Provide the (x, y) coordinate of the cell's center where the given text is located.  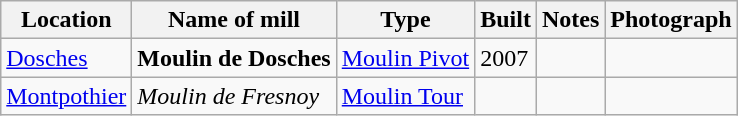
Notes (570, 20)
Photograph (671, 20)
Montpothier (66, 96)
Name of mill (234, 20)
Type (405, 20)
Moulin Tour (405, 96)
2007 (506, 58)
Built (506, 20)
Moulin Pivot (405, 58)
Dosches (66, 58)
Location (66, 20)
Moulin de Dosches (234, 58)
Moulin de Fresnoy (234, 96)
